Capture the cell that displays the provided text and extract its (x, y) central coordinate. 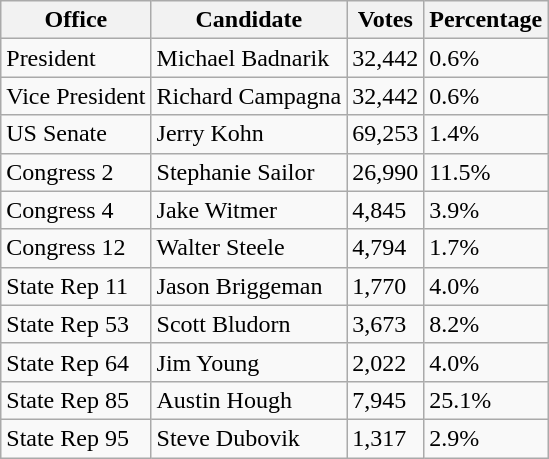
Vice President (76, 96)
Stephanie Sailor (249, 172)
Congress 4 (76, 210)
Office (76, 20)
State Rep 11 (76, 286)
President (76, 58)
4,845 (386, 210)
3,673 (386, 324)
Votes (386, 20)
Scott Bludorn (249, 324)
26,990 (386, 172)
2.9% (486, 438)
Jerry Kohn (249, 134)
2,022 (386, 362)
Congress 12 (76, 248)
Michael Badnarik (249, 58)
Richard Campagna (249, 96)
State Rep 95 (76, 438)
State Rep 53 (76, 324)
Candidate (249, 20)
Walter Steele (249, 248)
7,945 (386, 400)
State Rep 85 (76, 400)
1.7% (486, 248)
8.2% (486, 324)
Steve Dubovik (249, 438)
11.5% (486, 172)
1,317 (386, 438)
State Rep 64 (76, 362)
US Senate (76, 134)
25.1% (486, 400)
Congress 2 (76, 172)
Austin Hough (249, 400)
Jake Witmer (249, 210)
Percentage (486, 20)
1,770 (386, 286)
Jason Briggeman (249, 286)
1.4% (486, 134)
69,253 (386, 134)
4,794 (386, 248)
Jim Young (249, 362)
3.9% (486, 210)
